Provide the [x, y] coordinate of the cell's center where the given text is located.  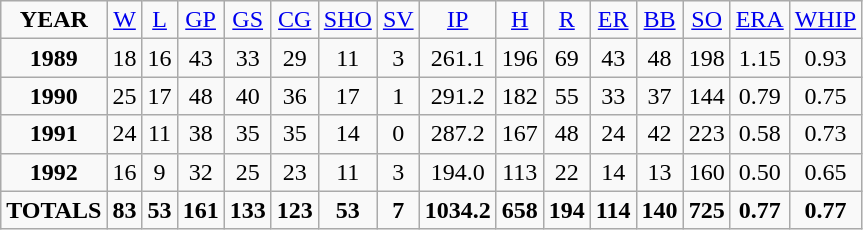
161 [200, 210]
23 [294, 172]
0.93 [825, 58]
167 [520, 134]
L [160, 20]
83 [124, 210]
0 [398, 134]
194 [566, 210]
1991 [54, 134]
1992 [54, 172]
37 [660, 96]
ER [613, 20]
1 [398, 96]
TOTALS [54, 210]
W [124, 20]
55 [566, 96]
36 [294, 96]
0.75 [825, 96]
40 [248, 96]
GP [200, 20]
YEAR [54, 20]
123 [294, 210]
32 [200, 172]
22 [566, 172]
H [520, 20]
ERA [760, 20]
SHO [348, 20]
0.58 [760, 134]
133 [248, 210]
9 [160, 172]
1034.2 [458, 210]
113 [520, 172]
196 [520, 58]
0.79 [760, 96]
1989 [54, 58]
182 [520, 96]
291.2 [458, 96]
IP [458, 20]
194.0 [458, 172]
SO [706, 20]
658 [520, 210]
18 [124, 58]
42 [660, 134]
R [566, 20]
69 [566, 58]
160 [706, 172]
1.15 [760, 58]
287.2 [458, 134]
7 [398, 210]
38 [200, 134]
0.50 [760, 172]
198 [706, 58]
13 [660, 172]
GS [248, 20]
144 [706, 96]
725 [706, 210]
29 [294, 58]
0.73 [825, 134]
261.1 [458, 58]
223 [706, 134]
1990 [54, 96]
SV [398, 20]
0.65 [825, 172]
114 [613, 210]
WHIP [825, 20]
140 [660, 210]
CG [294, 20]
BB [660, 20]
